Return (X, Y) of the center of cell containing provided text 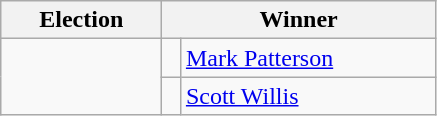
Election (82, 20)
Winner (299, 20)
Scott Willis (308, 96)
Mark Patterson (308, 58)
